Return the [X, Y] coordinate for the center point of the cell that contains the specified text.  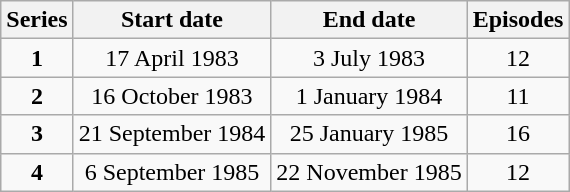
6 September 1985 [172, 172]
3 July 1983 [369, 58]
2 [37, 96]
11 [518, 96]
1 [37, 58]
22 November 1985 [369, 172]
Series [37, 20]
16 [518, 134]
Episodes [518, 20]
21 September 1984 [172, 134]
25 January 1985 [369, 134]
16 October 1983 [172, 96]
17 April 1983 [172, 58]
Start date [172, 20]
3 [37, 134]
1 January 1984 [369, 96]
4 [37, 172]
End date [369, 20]
